Output the [X, Y] coordinate of the center of the cell containing the given text.  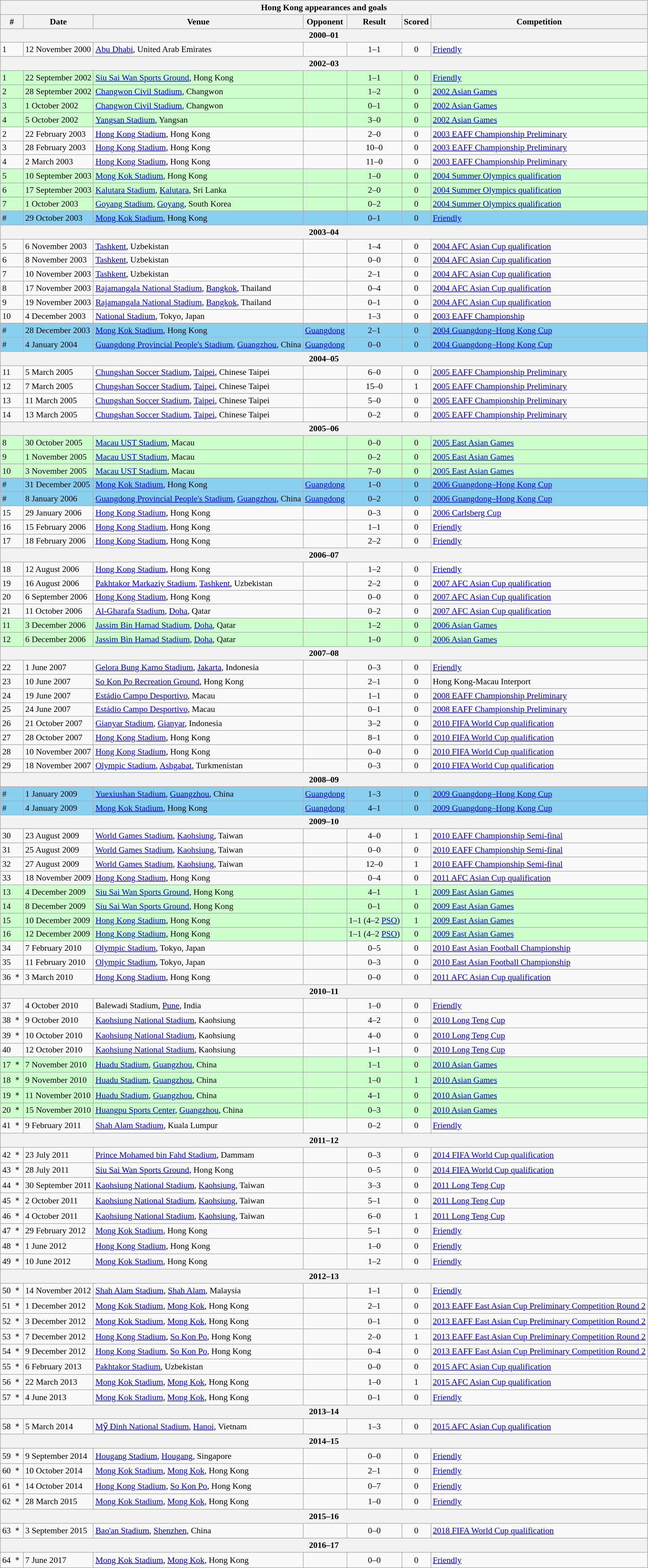
28 December 2003 [58, 331]
9 October 2010 [58, 1020]
10 October 2014 [58, 1471]
18 November 2009 [58, 878]
36 ＊ [12, 977]
29 February 2012 [58, 1231]
15–0 [374, 387]
11–0 [374, 162]
Balewadi Stadium, Pune, India [198, 1006]
Pakhtakor Markaziy Stadium, Tashkent, Uzbekistan [198, 583]
2010–11 [324, 992]
23 July 2011 [58, 1155]
Gelora Bung Karno Stadium, Jakarta, Indonesia [198, 668]
19 ＊ [12, 1095]
11 November 2010 [58, 1095]
2015–16 [324, 1516]
2002–03 [324, 64]
9 December 2012 [58, 1352]
Yangsan Stadium, Yangsan [198, 120]
22 February 2003 [58, 134]
24 [12, 696]
Competition [539, 22]
29 October 2003 [58, 218]
Hong Kong-Macau Interport [539, 682]
47 ＊ [12, 1231]
1 June 2012 [58, 1246]
64 ＊ [12, 1560]
10 December 2009 [58, 920]
18 [12, 569]
17 [12, 541]
2012–13 [324, 1276]
22 September 2002 [58, 78]
15 February 2006 [58, 527]
3–3 [374, 1186]
4 October 2011 [58, 1216]
Yuexiushan Stadium, Guangzhou, China [198, 794]
28 March 2015 [58, 1502]
23 August 2009 [58, 836]
19 [12, 583]
Goyang Stadium, Goyang, South Korea [198, 204]
So Kon Po Recreation Ground, Hong Kong [198, 682]
45 ＊ [12, 1201]
Kalutara Stadium, Kalutara, Sri Lanka [198, 190]
28 September 2002 [58, 92]
7–0 [374, 471]
12 December 2009 [58, 934]
53 ＊ [12, 1336]
4–2 [374, 1020]
62 ＊ [12, 1502]
19 November 2003 [58, 302]
5 March 2005 [58, 372]
Venue [198, 22]
43 ＊ [12, 1170]
31 [12, 850]
17 September 2003 [58, 190]
1 January 2009 [58, 794]
Date [58, 22]
2005–06 [324, 429]
20 [12, 597]
4 January 2009 [58, 808]
52 ＊ [12, 1321]
28 October 2007 [58, 738]
Hong Kong appearances and goals [324, 7]
7 December 2012 [58, 1336]
25 [12, 710]
32 [12, 864]
4 December 2003 [58, 317]
18 November 2007 [58, 766]
1 October 2002 [58, 106]
Opponent [325, 22]
9 February 2011 [58, 1126]
2007–08 [324, 654]
54 ＊ [12, 1352]
40 [12, 1050]
56 ＊ [12, 1382]
30 September 2011 [58, 1186]
39 ＊ [12, 1036]
60 ＊ [12, 1471]
11 February 2010 [58, 963]
44 ＊ [12, 1186]
12 August 2006 [58, 569]
41 ＊ [12, 1126]
48 ＊ [12, 1246]
27 August 2009 [58, 864]
Shah Alam Stadium, Kuala Lumpur [198, 1126]
6 November 2003 [58, 246]
3 December 2012 [58, 1321]
20 ＊ [12, 1111]
1–4 [374, 246]
30 October 2005 [58, 443]
6 September 2006 [58, 597]
17 November 2003 [58, 289]
8 January 2006 [58, 499]
Huangpu Sports Center, Guangzhou, China [198, 1111]
34 [12, 948]
31 December 2005 [58, 485]
2 October 2011 [58, 1201]
3 September 2015 [58, 1531]
33 [12, 878]
8–1 [374, 738]
30 [12, 836]
51 ＊ [12, 1306]
Bao'an Stadium, Shenzhen, China [198, 1531]
1 June 2007 [58, 668]
23 [12, 682]
5 October 2002 [58, 120]
28 February 2003 [58, 148]
7 February 2010 [58, 948]
2014–15 [324, 1441]
2000–01 [324, 35]
Abu Dhabi, United Arab Emirates [198, 50]
2009–10 [324, 822]
3 November 2005 [58, 471]
0–7 [374, 1487]
Prince Mohamed bin Fahd Stadium, Dammam [198, 1155]
28 [12, 752]
2 March 2003 [58, 162]
10 September 2003 [58, 176]
Hougang Stadium, Hougang, Singapore [198, 1456]
25 August 2009 [58, 850]
46 ＊ [12, 1216]
Al-Gharafa Stadium, Doha, Qatar [198, 611]
8 November 2003 [58, 260]
18 ＊ [12, 1080]
35 [12, 963]
7 June 2017 [58, 1560]
24 June 2007 [58, 710]
29 [12, 766]
7 March 2005 [58, 387]
1 December 2012 [58, 1306]
15 November 2010 [58, 1111]
27 [12, 738]
10 October 2010 [58, 1036]
16 August 2006 [58, 583]
11 March 2005 [58, 401]
9 September 2014 [58, 1456]
12 November 2000 [58, 50]
2008–09 [324, 780]
55 ＊ [12, 1367]
29 January 2006 [58, 513]
21 October 2007 [58, 724]
2003–04 [324, 232]
58 ＊ [12, 1427]
10 November 2007 [58, 752]
8 December 2009 [58, 906]
26 [12, 724]
19 June 2007 [58, 696]
14 October 2014 [58, 1487]
5–0 [374, 401]
2004–05 [324, 359]
4 June 2013 [58, 1398]
13 March 2005 [58, 415]
11 October 2006 [58, 611]
18 February 2006 [58, 541]
2016–17 [324, 1546]
3 December 2006 [58, 626]
Result [374, 22]
6 December 2006 [58, 639]
28 July 2011 [58, 1170]
6 February 2013 [58, 1367]
7 November 2010 [58, 1065]
2003 EAFF Championship [539, 317]
10 June 2012 [58, 1261]
1 October 2003 [58, 204]
59 ＊ [12, 1456]
1 November 2005 [58, 457]
14 November 2012 [58, 1291]
50 ＊ [12, 1291]
2006–07 [324, 555]
42 ＊ [12, 1155]
22 [12, 668]
61 ＊ [12, 1487]
17 ＊ [12, 1065]
3 March 2010 [58, 977]
2018 FIFA World Cup qualification [539, 1531]
12 October 2010 [58, 1050]
Pakhtakor Stadium, Uzbekistan [198, 1367]
2013–14 [324, 1412]
10 November 2003 [58, 274]
10 June 2007 [58, 682]
Mỹ Đình National Stadium, Hanoi, Vietnam [198, 1427]
3–0 [374, 120]
Shah Alam Stadium, Shah Alam, Malaysia [198, 1291]
Olympic Stadium, Ashgabat, Turkmenistan [198, 766]
37 [12, 1006]
10–0 [374, 148]
National Stadium, Tokyo, Japan [198, 317]
9 November 2010 [58, 1080]
3–2 [374, 724]
Scored [416, 22]
12–0 [374, 864]
57 ＊ [12, 1398]
22 March 2013 [58, 1382]
Gianyar Stadium, Gianyar, Indonesia [198, 724]
38 ＊ [12, 1020]
63 ＊ [12, 1531]
21 [12, 611]
5 March 2014 [58, 1427]
4 January 2004 [58, 345]
4 December 2009 [58, 892]
4 October 2010 [58, 1006]
49 ＊ [12, 1261]
2006 Carlsberg Cup [539, 513]
2011–12 [324, 1140]
